Extract the [x, y] coordinate from the center of the cell holding the provided text.  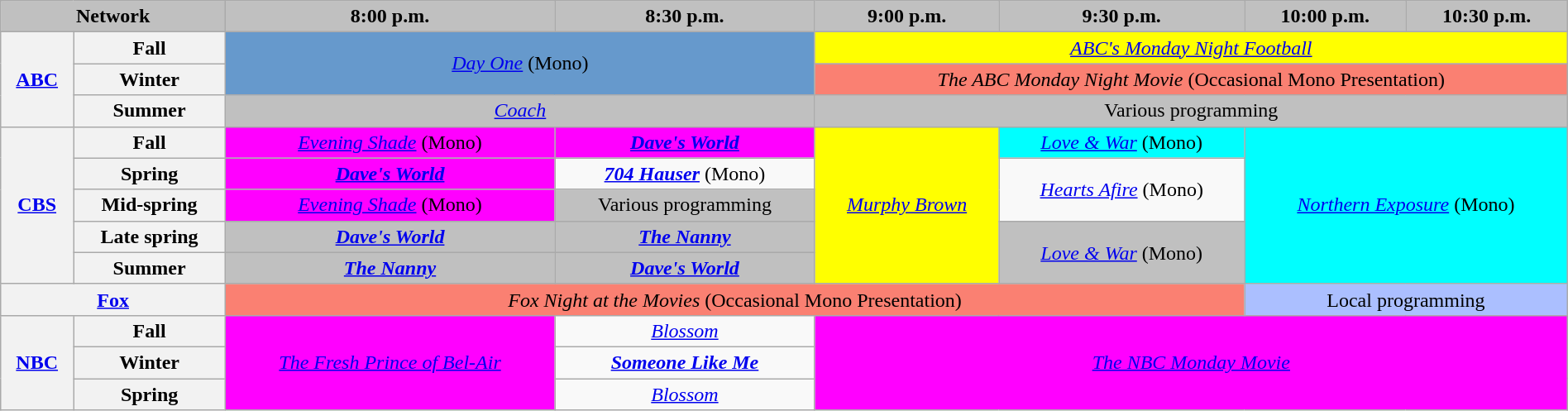
Mid-spring [150, 205]
Fox [113, 299]
9:00 p.m. [906, 17]
Fox Night at the Movies (Occasional Mono Presentation) [735, 299]
Day One (Mono) [521, 64]
704 Hauser (Mono) [685, 174]
The Fresh Prince of Bel-Air [390, 362]
8:30 p.m. [685, 17]
The NBC Monday Movie [1191, 362]
Local programming [1406, 299]
NBC [37, 362]
CBS [37, 205]
Northern Exposure (Mono) [1406, 205]
10:00 p.m. [1325, 17]
8:00 p.m. [390, 17]
10:30 p.m. [1487, 17]
Network [113, 17]
Murphy Brown [906, 205]
9:30 p.m. [1121, 17]
ABC's Monday Night Football [1191, 48]
Coach [521, 111]
Hearts Afire (Mono) [1121, 189]
ABC [37, 79]
Someone Like Me [685, 362]
The ABC Monday Night Movie (Occasional Mono Presentation) [1191, 79]
Late spring [150, 237]
